Identify which cell holds the provided text, then report its [X, Y] central coordinate. 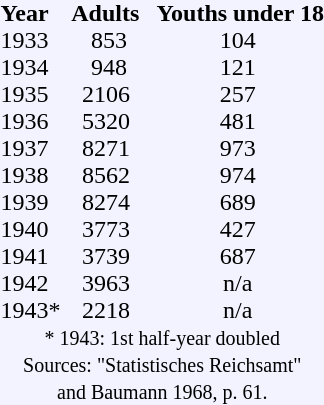
1943* [31, 310]
104 [238, 40]
3739 [106, 256]
Adults [106, 14]
1936 [31, 122]
1940 [31, 230]
8271 [106, 148]
1934 [31, 68]
687 [238, 256]
8274 [106, 202]
1937 [31, 148]
8562 [106, 176]
1938 [31, 176]
2218 [106, 310]
5320 [106, 122]
1939 [31, 202]
1941 [31, 256]
427 [238, 230]
1933 [31, 40]
1935 [31, 94]
948 [106, 68]
2106 [106, 94]
1942 [31, 284]
Youths under 18 [238, 14]
974 [238, 176]
* 1943: 1st half-year doubledSources: "Statistisches Reichsamt"and Baumann 1968, p. 61. [162, 364]
853 [106, 40]
973 [238, 148]
257 [238, 94]
3963 [106, 284]
3773 [106, 230]
121 [238, 68]
689 [238, 202]
481 [238, 122]
Year [31, 14]
